Find where the given text appears and provide that cell's center as [X, Y] coordinate. 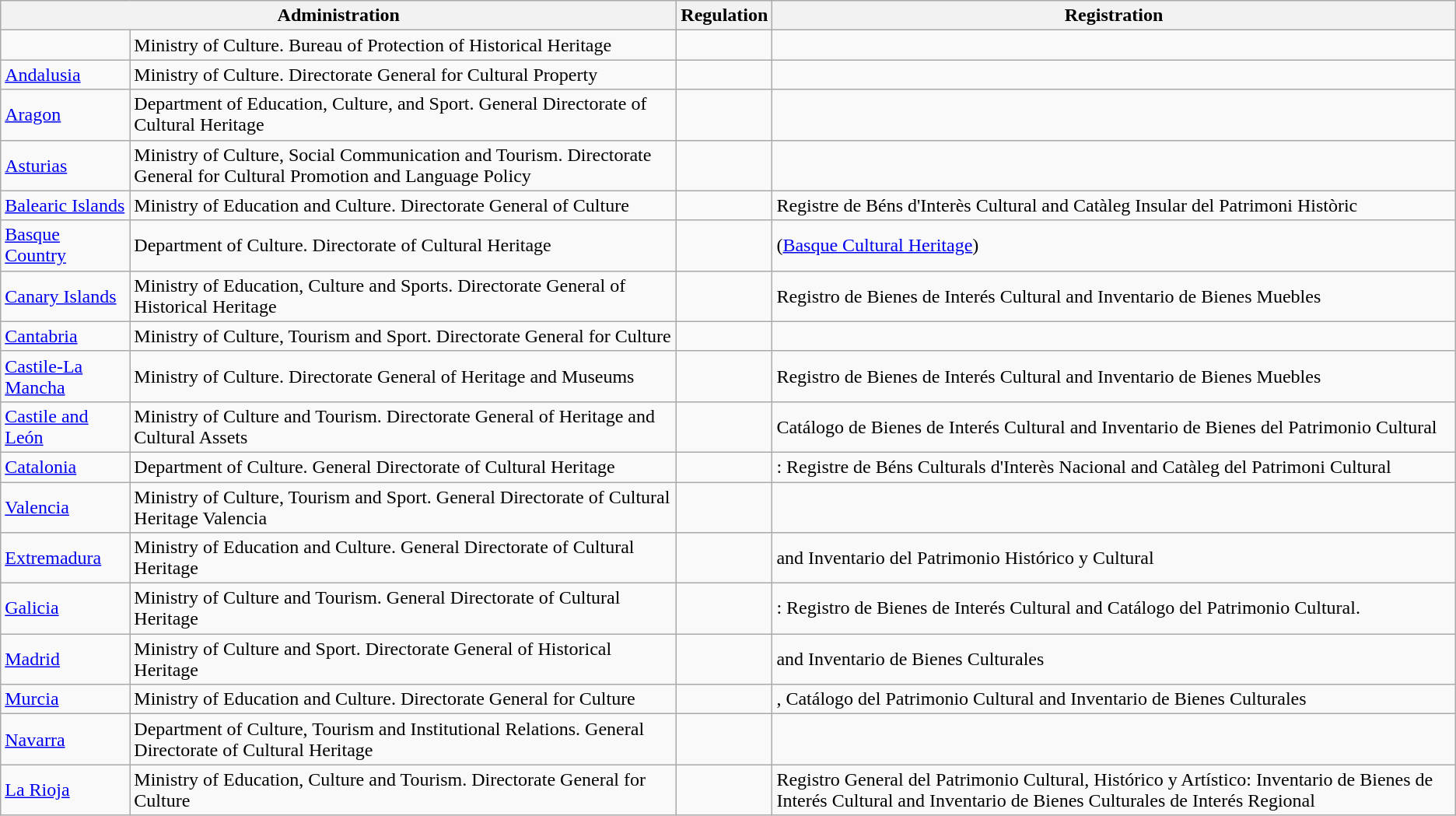
Ministry of Culture and Tourism. General Directorate of Cultural Heritage [403, 608]
Galicia [65, 608]
Ministry of Education, Culture and Sports. Directorate General of Historical Heritage [403, 296]
Department of Culture. General Directorate of Cultural Heritage [403, 467]
Department of Culture. Directorate of Cultural Heritage [403, 246]
, Catálogo del Patrimonio Cultural and Inventario de Bienes Culturales [1114, 699]
Ministry of Culture and Sport. Directorate General of Historical Heritage [403, 660]
Ministry of Culture. Directorate General of Heritage and Museums [403, 376]
Balearic Islands [65, 205]
Ministry of Education, Culture and Tourism. Directorate General for Culture [403, 790]
and Inventario del Patrimonio Histórico y Cultural [1114, 559]
Catálogo de Bienes de Interés Cultural and Inventario de Bienes del Patrimonio Cultural [1114, 426]
Navarra [65, 739]
Aragon [65, 115]
Castile-La Mancha [65, 376]
Extremadura [65, 559]
Andalusia [65, 75]
Ministry of Culture. Directorate General for Cultural Property [403, 75]
Catalonia [65, 467]
Ministry of Culture and Tourism. Directorate General of Heritage and Cultural Assets [403, 426]
Asturias [65, 165]
Administration [339, 16]
Cantabria [65, 336]
Registration [1114, 16]
Ministry of Culture, Tourism and Sport. Directorate General for Culture [403, 336]
: Registro de Bienes de Interés Cultural and Catálogo del Patrimonio Cultural. [1114, 608]
Basque Country [65, 246]
Valencia [65, 507]
Ministry of Culture. Bureau of Protection of Historical Heritage [403, 45]
Registre de Béns d'Interès Cultural and Catàleg Insular del Patrimoni Històric [1114, 205]
Regulation [725, 16]
Canary Islands [65, 296]
La Rioja [65, 790]
Ministry of Culture, Tourism and Sport. General Directorate of Cultural Heritage Valencia [403, 507]
Ministry of Education and Culture. Directorate General of Culture [403, 205]
Madrid [65, 660]
Department of Culture, Tourism and Institutional Relations. General Directorate of Cultural Heritage [403, 739]
Castile and León [65, 426]
: Registre de Béns Culturals d'Interès Nacional and Catàleg del Patrimoni Cultural [1114, 467]
Murcia [65, 699]
Department of Education, Culture, and Sport. General Directorate of Cultural Heritage [403, 115]
Ministry of Education and Culture. Directorate General for Culture [403, 699]
Ministry of Education and Culture. General Directorate of Cultural Heritage [403, 559]
Ministry of Culture, Social Communication and Tourism. Directorate General for Cultural Promotion and Language Policy [403, 165]
and Inventario de Bienes Culturales [1114, 660]
(Basque Cultural Heritage) [1114, 246]
